Search for the cell housing the specified text and yield its [x, y] center coordinate. 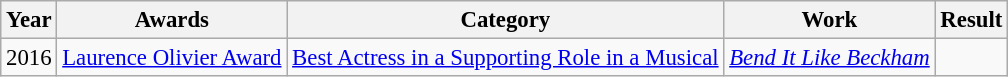
Laurence Olivier Award [172, 58]
Category [506, 20]
Year [29, 20]
Best Actress in a Supporting Role in a Musical [506, 58]
2016 [29, 58]
Bend It Like Beckham [830, 58]
Result [972, 20]
Work [830, 20]
Awards [172, 20]
